Identify which cell holds the provided text, then report its (X, Y) central coordinate. 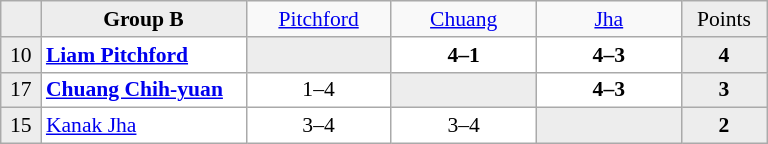
10 (21, 55)
Kanak Jha (144, 126)
2 (724, 126)
15 (21, 126)
1–4 (318, 90)
Liam Pitchford (144, 55)
Pitchford (318, 19)
Points (724, 19)
17 (21, 90)
3 (724, 90)
Chuang Chih-yuan (144, 90)
Chuang (464, 19)
4–1 (464, 55)
4 (724, 55)
Jha (608, 19)
Group B (144, 19)
